Find where the given text appears and provide that cell's center as [X, Y] coordinate. 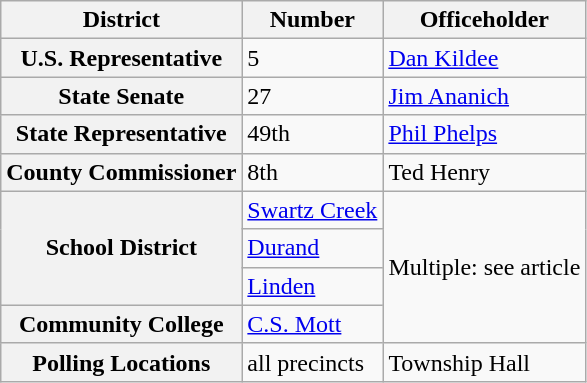
District [122, 20]
County Commissioner [122, 172]
State Senate [122, 96]
Linden [312, 286]
Township Hall [484, 362]
8th [312, 172]
State Representative [122, 134]
Durand [312, 248]
27 [312, 96]
Community College [122, 324]
Jim Ananich [484, 96]
Officeholder [484, 20]
Number [312, 20]
Polling Locations [122, 362]
5 [312, 58]
Phil Phelps [484, 134]
C.S. Mott [312, 324]
U.S. Representative [122, 58]
Multiple: see article [484, 267]
49th [312, 134]
Dan Kildee [484, 58]
all precincts [312, 362]
School District [122, 248]
Ted Henry [484, 172]
Swartz Creek [312, 210]
